Find where the given text appears and provide that cell's center as [x, y] coordinate. 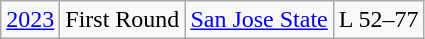
First Round [122, 20]
San Jose State [259, 20]
L 52–77 [378, 20]
2023 [30, 20]
